From the cell containing the given text, extract its center point as (X, Y) coordinate. 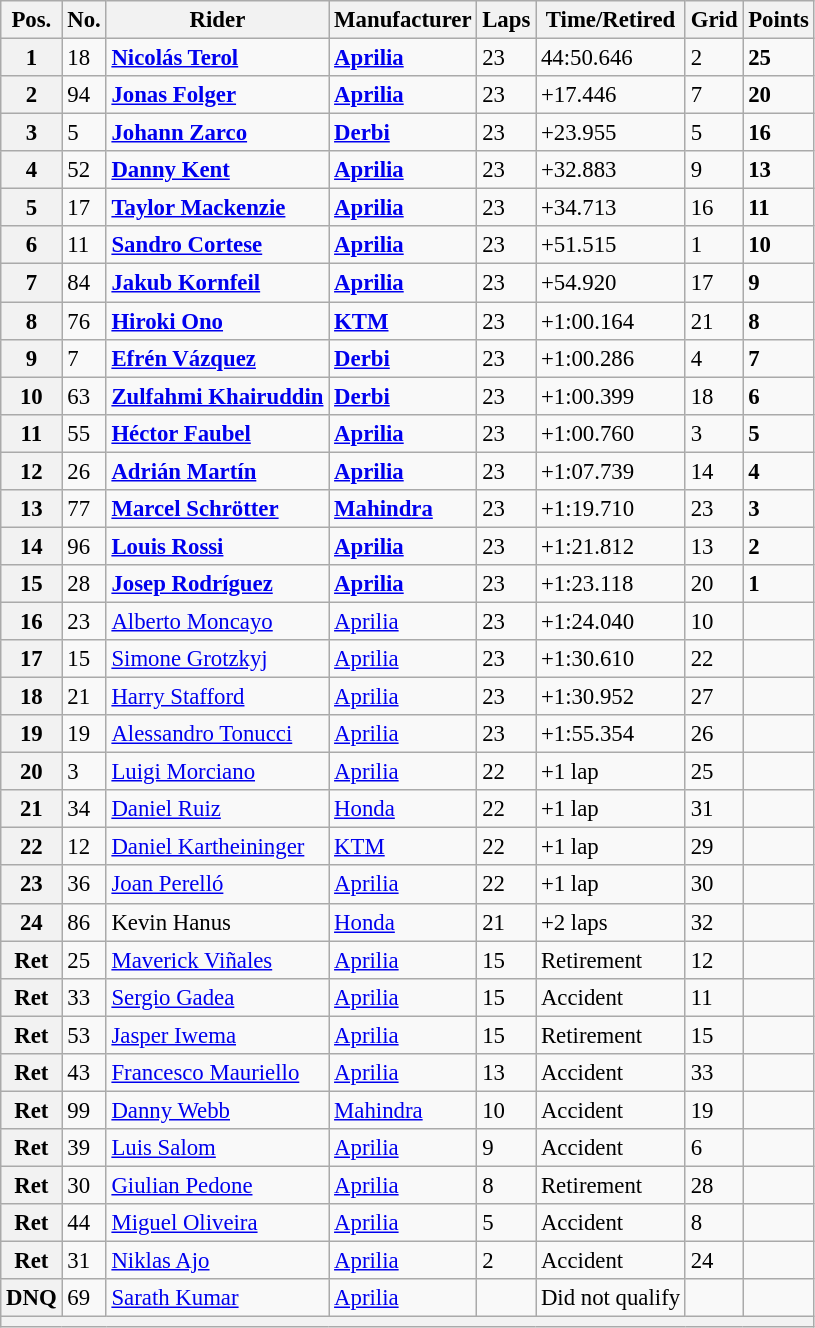
43 (84, 1073)
36 (84, 885)
Alessandro Tonucci (218, 734)
52 (84, 170)
94 (84, 95)
Louis Rossi (218, 546)
No. (84, 20)
Miguel Oliveira (218, 1223)
69 (84, 1298)
Adrián Martín (218, 471)
27 (714, 697)
Francesco Mauriello (218, 1073)
96 (84, 546)
Niklas Ajo (218, 1261)
+1:30.952 (611, 697)
Maverick Viñales (218, 960)
+1:30.610 (611, 659)
Daniel Kartheininger (218, 847)
Sarath Kumar (218, 1298)
Rider (218, 20)
Joan Perelló (218, 885)
+1:00.399 (611, 396)
Zulfahmi Khairuddin (218, 396)
39 (84, 1148)
Pos. (32, 20)
86 (84, 922)
Kevin Hanus (218, 922)
32 (714, 922)
53 (84, 1035)
99 (84, 1110)
+1:07.739 (611, 471)
+17.446 (611, 95)
+1:55.354 (611, 734)
Johann Zarco (218, 133)
Harry Stafford (218, 697)
76 (84, 321)
Luis Salom (218, 1148)
+2 laps (611, 922)
DNQ (32, 1298)
+51.515 (611, 245)
Sandro Cortese (218, 245)
Efrén Vázquez (218, 358)
Luigi Morciano (218, 772)
Giulian Pedone (218, 1185)
Danny Kent (218, 170)
Hiroki Ono (218, 321)
84 (84, 283)
44 (84, 1223)
34 (84, 809)
29 (714, 847)
+1:23.118 (611, 584)
Time/Retired (611, 20)
Manufacturer (403, 20)
Daniel Ruiz (218, 809)
55 (84, 433)
Did not qualify (611, 1298)
+1:00.286 (611, 358)
+1:00.760 (611, 433)
+23.955 (611, 133)
Jakub Kornfeil (218, 283)
Grid (714, 20)
44:50.646 (611, 58)
Jasper Iwema (218, 1035)
+1:21.812 (611, 546)
77 (84, 509)
Taylor Mackenzie (218, 208)
63 (84, 396)
Danny Webb (218, 1110)
Laps (506, 20)
Héctor Faubel (218, 433)
Simone Grotzkyj (218, 659)
+1:24.040 (611, 621)
Alberto Moncayo (218, 621)
+32.883 (611, 170)
Marcel Schrötter (218, 509)
Sergio Gadea (218, 997)
Nicolás Terol (218, 58)
Points (778, 20)
Josep Rodríguez (218, 584)
+34.713 (611, 208)
Jonas Folger (218, 95)
+54.920 (611, 283)
+1:19.710 (611, 509)
+1:00.164 (611, 321)
